Return [X, Y] of the center of cell containing provided text 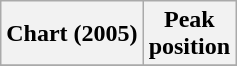
Peakposition [189, 34]
Chart (2005) [72, 34]
